Pinpoint the cell where the given text exists, returning its (x, y) midpoint coordinate. 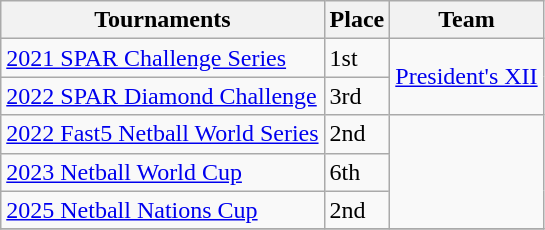
2025 Netball Nations Cup (162, 210)
3rd (357, 96)
Place (357, 20)
2022 Fast5 Netball World Series (162, 134)
1st (357, 58)
2021 SPAR Challenge Series (162, 58)
Tournaments (162, 20)
Team (466, 20)
President's XII (466, 77)
6th (357, 172)
2022 SPAR Diamond Challenge (162, 96)
2023 Netball World Cup (162, 172)
